Provide the [X, Y] coordinate of the cell's center where the given text is located.  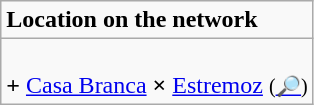
+ Casa Branca × Estremoz (🔎) [158, 72]
Location on the network [158, 20]
